Pinpoint the cell where the given text exists, returning its (x, y) midpoint coordinate. 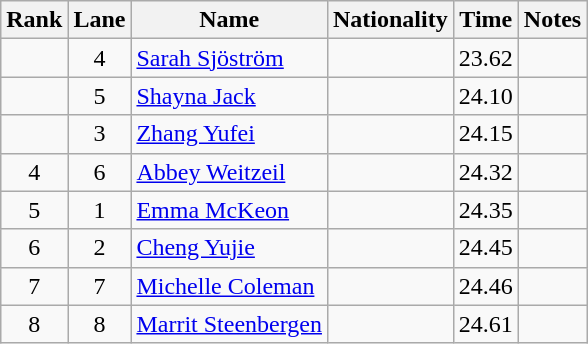
Michelle Coleman (230, 286)
Emma McKeon (230, 210)
24.32 (486, 172)
Sarah Sjöström (230, 58)
24.10 (486, 96)
Lane (100, 20)
23.62 (486, 58)
Abbey Weitzeil (230, 172)
24.15 (486, 134)
Notes (552, 20)
Zhang Yufei (230, 134)
Nationality (390, 20)
Shayna Jack (230, 96)
Rank (34, 20)
Cheng Yujie (230, 248)
1 (100, 210)
24.61 (486, 324)
Time (486, 20)
24.35 (486, 210)
24.45 (486, 248)
2 (100, 248)
Name (230, 20)
Marrit Steenbergen (230, 324)
24.46 (486, 286)
3 (100, 134)
